From the cell containing the given text, extract its center point as [X, Y] coordinate. 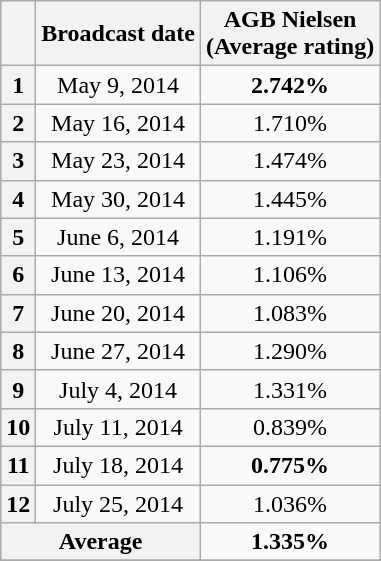
4 [18, 199]
3 [18, 161]
June 6, 2014 [118, 237]
0.775% [290, 465]
1.335% [290, 542]
May 9, 2014 [118, 85]
1.036% [290, 503]
1.083% [290, 313]
July 25, 2014 [118, 503]
2 [18, 123]
May 16, 2014 [118, 123]
1.290% [290, 351]
1.191% [290, 237]
June 13, 2014 [118, 275]
July 18, 2014 [118, 465]
Average [101, 542]
12 [18, 503]
June 20, 2014 [118, 313]
July 4, 2014 [118, 389]
July 11, 2014 [118, 427]
7 [18, 313]
8 [18, 351]
Broadcast date [118, 34]
1.474% [290, 161]
May 23, 2014 [118, 161]
1.331% [290, 389]
1.106% [290, 275]
2.742% [290, 85]
6 [18, 275]
11 [18, 465]
5 [18, 237]
0.839% [290, 427]
1 [18, 85]
May 30, 2014 [118, 199]
AGB Nielsen(Average rating) [290, 34]
9 [18, 389]
10 [18, 427]
1.445% [290, 199]
1.710% [290, 123]
June 27, 2014 [118, 351]
